Detect which cell encompasses the target text, then output its (X, Y) center coordinate. 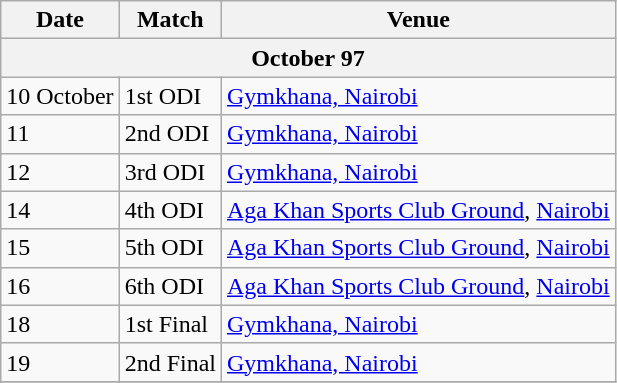
1st Final (170, 324)
12 (60, 172)
16 (60, 286)
3rd ODI (170, 172)
Date (60, 20)
18 (60, 324)
15 (60, 248)
19 (60, 362)
October 97 (308, 58)
14 (60, 210)
10 October (60, 96)
Venue (419, 20)
4th ODI (170, 210)
2nd ODI (170, 134)
1st ODI (170, 96)
6th ODI (170, 286)
5th ODI (170, 248)
Match (170, 20)
2nd Final (170, 362)
11 (60, 134)
